Detect which cell encompasses the target text, then output its (X, Y) center coordinate. 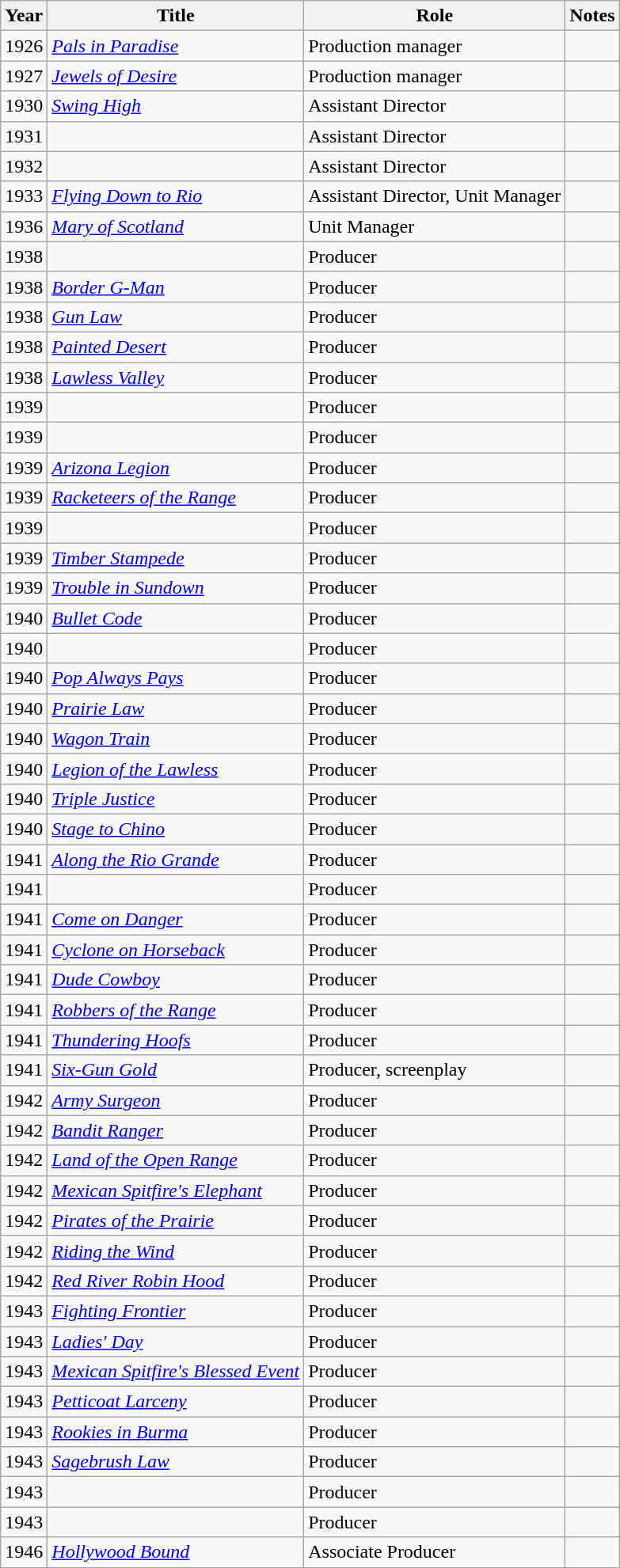
Pals in Paradise (176, 46)
Thundering Hoofs (176, 1040)
Rookies in Burma (176, 1432)
Pop Always Pays (176, 678)
Sagebrush Law (176, 1462)
Unit Manager (435, 226)
Triple Justice (176, 799)
1926 (24, 46)
Mexican Spitfire's Blessed Event (176, 1372)
Racketeers of the Range (176, 498)
Assistant Director, Unit Manager (435, 196)
Year (24, 16)
Ladies' Day (176, 1342)
Army Surgeon (176, 1100)
Fighting Frontier (176, 1311)
Red River Robin Hood (176, 1281)
Cyclone on Horseback (176, 950)
Bandit Ranger (176, 1130)
Swing High (176, 106)
1930 (24, 106)
Arizona Legion (176, 468)
Stage to Chino (176, 829)
1936 (24, 226)
Riding the Wind (176, 1251)
Land of the Open Range (176, 1160)
1932 (24, 166)
Come on Danger (176, 920)
Mexican Spitfire's Elephant (176, 1190)
Six-Gun Gold (176, 1070)
Petticoat Larceny (176, 1402)
Bullet Code (176, 618)
Painted Desert (176, 347)
Flying Down to Rio (176, 196)
Legion of the Lawless (176, 769)
Gun Law (176, 317)
Along the Rio Grande (176, 859)
1933 (24, 196)
Mary of Scotland (176, 226)
Trouble in Sundown (176, 588)
Jewels of Desire (176, 76)
Role (435, 16)
Hollywood Bound (176, 1552)
Producer, screenplay (435, 1070)
Lawless Valley (176, 378)
Border G-Man (176, 287)
Wagon Train (176, 738)
Robbers of the Range (176, 1010)
Notes (592, 16)
Pirates of the Prairie (176, 1221)
Title (176, 16)
Associate Producer (435, 1552)
Dude Cowboy (176, 980)
1931 (24, 136)
Prairie Law (176, 708)
1946 (24, 1552)
1927 (24, 76)
Timber Stampede (176, 558)
